Return (x, y) of the center of cell containing provided text 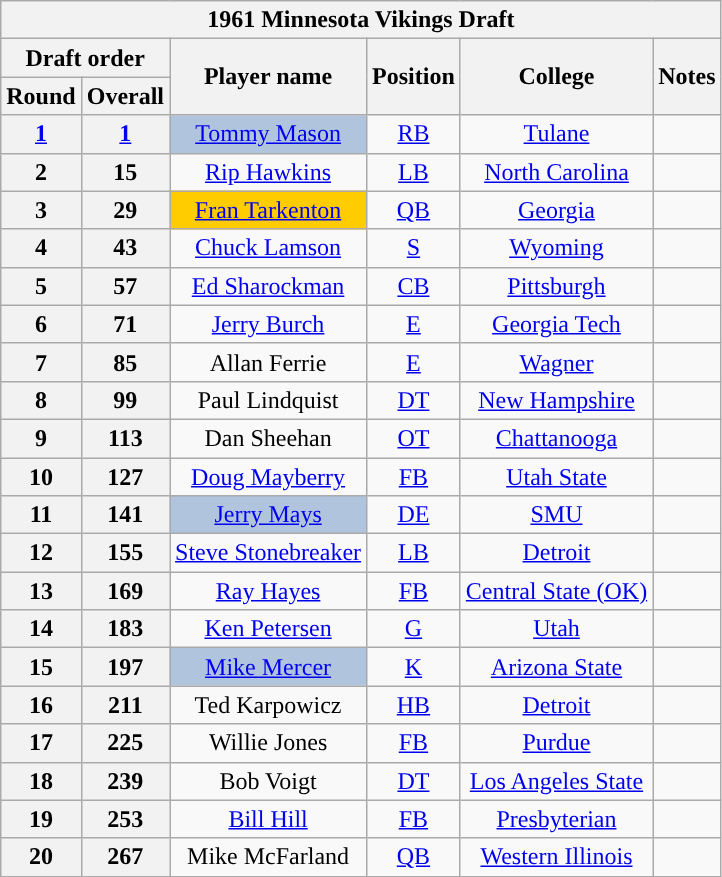
G (414, 629)
Purdue (556, 743)
6 (41, 324)
141 (125, 515)
CB (414, 286)
2 (41, 172)
16 (41, 705)
North Carolina (556, 172)
Jerry Burch (268, 324)
Willie Jones (268, 743)
18 (41, 781)
Los Angeles State (556, 781)
57 (125, 286)
113 (125, 438)
14 (41, 629)
155 (125, 553)
7 (41, 362)
Jerry Mays (268, 515)
9 (41, 438)
5 (41, 286)
Rip Hawkins (268, 172)
HB (414, 705)
SMU (556, 515)
10 (41, 477)
Ray Hayes (268, 591)
Paul Lindquist (268, 400)
Central State (OK) (556, 591)
K (414, 667)
71 (125, 324)
Georgia (556, 210)
Wagner (556, 362)
253 (125, 819)
169 (125, 591)
8 (41, 400)
Mike McFarland (268, 857)
43 (125, 248)
Presbyterian (556, 819)
Western Illinois (556, 857)
Chuck Lamson (268, 248)
Ted Karpowicz (268, 705)
Allan Ferrie (268, 362)
College (556, 77)
13 (41, 591)
Tommy Mason (268, 134)
99 (125, 400)
Chattanooga (556, 438)
239 (125, 781)
OT (414, 438)
29 (125, 210)
Tulane (556, 134)
RB (414, 134)
Round (41, 96)
Utah State (556, 477)
267 (125, 857)
4 (41, 248)
127 (125, 477)
19 (41, 819)
Fran Tarkenton (268, 210)
Notes (687, 77)
17 (41, 743)
New Hampshire (556, 400)
Ken Petersen (268, 629)
Doug Mayberry (268, 477)
85 (125, 362)
183 (125, 629)
3 (41, 210)
Bob Voigt (268, 781)
1961 Minnesota Vikings Draft (361, 20)
S (414, 248)
Position (414, 77)
211 (125, 705)
Draft order (86, 58)
Utah (556, 629)
Pittsburgh (556, 286)
12 (41, 553)
Bill Hill (268, 819)
Player name (268, 77)
Steve Stonebreaker (268, 553)
Arizona State (556, 667)
225 (125, 743)
20 (41, 857)
Overall (125, 96)
Mike Mercer (268, 667)
197 (125, 667)
Georgia Tech (556, 324)
11 (41, 515)
DE (414, 515)
Wyoming (556, 248)
Dan Sheehan (268, 438)
Ed Sharockman (268, 286)
